Extract the [X, Y] coordinate from the center of the cell holding the provided text.  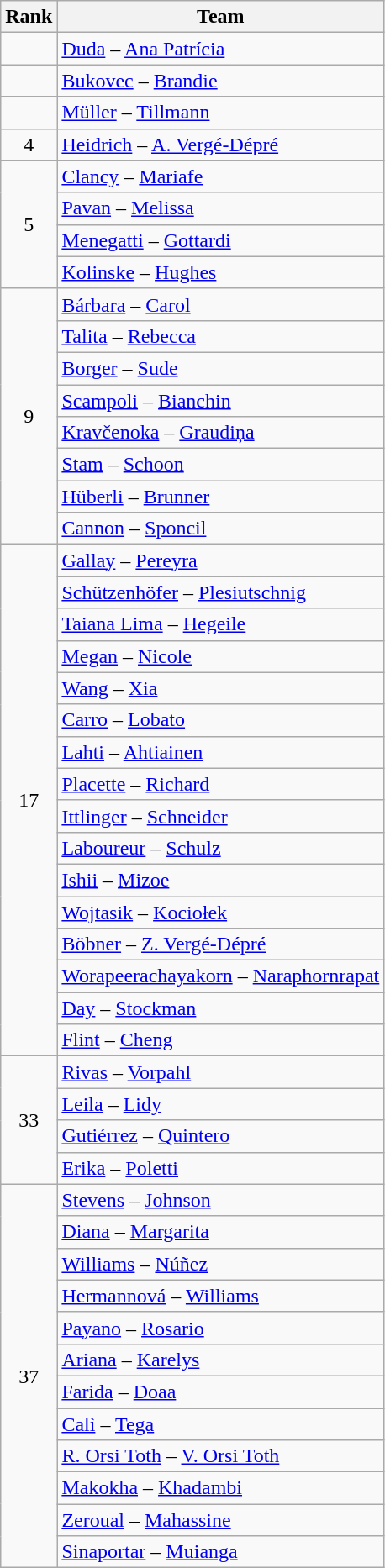
Talita – Rebecca [220, 336]
Cannon – Sponcil [220, 529]
Calì – Tega [220, 1424]
Böbner – Z. Vergé-Dépré [220, 944]
Lahti – Ahtiainen [220, 752]
Bárbara – Carol [220, 304]
Placette – Richard [220, 784]
Williams – Núñez [220, 1264]
Erika – Poletti [220, 1168]
Borger – Sude [220, 368]
37 [29, 1376]
R. Orsi Toth – V. Orsi Toth [220, 1456]
Scampoli – Bianchin [220, 401]
Clancy – Mariafe [220, 176]
Ittlinger – Schneider [220, 816]
Payano – Rosario [220, 1328]
Ishii – Mizoe [220, 880]
Zeroual – Mahassine [220, 1520]
Stevens – Johnson [220, 1200]
Heidrich – A. Vergé-Dépré [220, 145]
17 [29, 800]
Worapeerachayakorn – Naraphornrapat [220, 976]
Wojtasik – Kociołek [220, 912]
Rank [29, 17]
Kravčenoka – Graudiņa [220, 433]
Day – Stockman [220, 1008]
Sinaportar – Muianga [220, 1552]
Müller – Tillmann [220, 113]
Gutiérrez – Quintero [220, 1136]
Hüberli – Brunner [220, 497]
Bukovec – Brandie [220, 81]
Wang – Xia [220, 688]
Carro – Lobato [220, 720]
Gallay – Pereyra [220, 560]
Farida – Doaa [220, 1392]
Rivas – Vorpahl [220, 1072]
Duda – Ana Patrícia [220, 49]
Taiana Lima – Hegeile [220, 624]
Schützenhöfer – Plesiutschnig [220, 592]
33 [29, 1120]
9 [29, 416]
Megan – Nicole [220, 656]
Diana – Margarita [220, 1232]
Makokha – Khadambi [220, 1488]
Leila – Lidy [220, 1104]
4 [29, 145]
5 [29, 224]
Laboureur – Schulz [220, 848]
Hermannová – Williams [220, 1296]
Flint – Cheng [220, 1040]
Stam – Schoon [220, 465]
Ariana – Karelys [220, 1360]
Pavan – Melissa [220, 208]
Menegatti – Gottardi [220, 240]
Kolinske – Hughes [220, 272]
Team [220, 17]
